Output the (X, Y) coordinate of the center of the cell containing the given text.  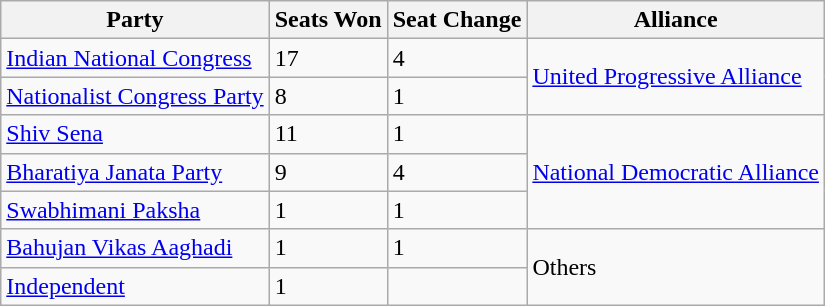
Seat Change (457, 20)
Bahujan Vikas Aaghadi (135, 248)
9 (328, 172)
Bharatiya Janata Party (135, 172)
Party (135, 20)
Independent (135, 286)
United Progressive Alliance (676, 77)
National Democratic Alliance (676, 172)
Alliance (676, 20)
Seats Won (328, 20)
Shiv Sena (135, 134)
Nationalist Congress Party (135, 96)
Indian National Congress (135, 58)
Others (676, 267)
8 (328, 96)
11 (328, 134)
Swabhimani Paksha (135, 210)
17 (328, 58)
